Locate the cell with the specified text and output its [X, Y] center coordinate. 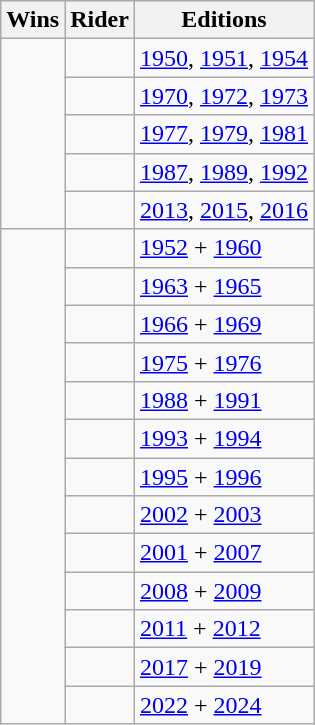
1966 + 1969 [224, 324]
2013, 2015, 2016 [224, 210]
1993 + 1994 [224, 438]
1995 + 1996 [224, 477]
1952 + 1960 [224, 248]
Editions [224, 20]
1970, 1972, 1973 [224, 96]
1987, 1989, 1992 [224, 172]
1950, 1951, 1954 [224, 58]
2002 + 2003 [224, 515]
2022 + 2024 [224, 705]
1963 + 1965 [224, 286]
2011 + 2012 [224, 629]
Wins [33, 20]
Rider [100, 20]
1975 + 1976 [224, 362]
2017 + 2019 [224, 667]
2001 + 2007 [224, 553]
2008 + 2009 [224, 591]
1988 + 1991 [224, 400]
1977, 1979, 1981 [224, 134]
